Return the (X, Y) coordinate for the center point of the cell that contains the specified text.  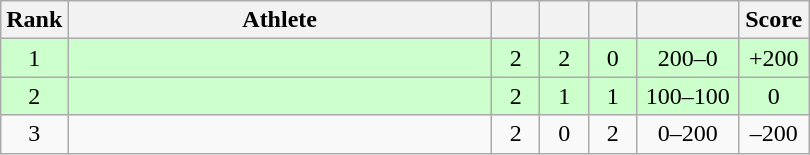
0–200 (688, 134)
Rank (34, 20)
100–100 (688, 96)
+200 (774, 58)
–200 (774, 134)
200–0 (688, 58)
Athlete (280, 20)
Score (774, 20)
3 (34, 134)
